Return [X, Y] of the center of cell containing provided text 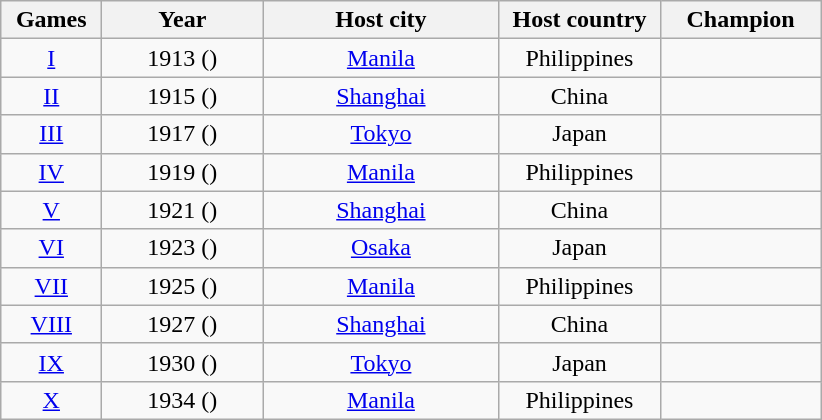
1919 () [182, 172]
1930 () [182, 362]
IV [52, 172]
1915 () [182, 96]
1921 () [182, 210]
I [52, 58]
1923 () [182, 248]
V [52, 210]
II [52, 96]
Year [182, 20]
IX [52, 362]
VIII [52, 324]
VI [52, 248]
X [52, 400]
Osaka [381, 248]
Host city [381, 20]
1913 () [182, 58]
Champion [740, 20]
1925 () [182, 286]
VII [52, 286]
Host country [580, 20]
1934 () [182, 400]
III [52, 134]
Games [52, 20]
1927 () [182, 324]
1917 () [182, 134]
